Identify which cell holds the provided text, then report its (X, Y) central coordinate. 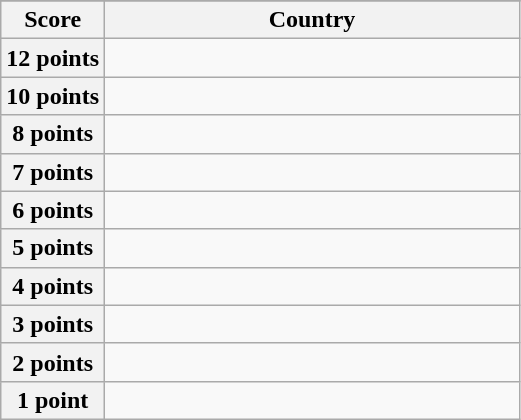
Score (53, 20)
12 points (53, 58)
7 points (53, 172)
4 points (53, 286)
10 points (53, 96)
8 points (53, 134)
3 points (53, 324)
Country (312, 20)
1 point (53, 400)
2 points (53, 362)
6 points (53, 210)
5 points (53, 248)
